Scan for the cell matching the given text and deliver its (X, Y) coordinate at center. 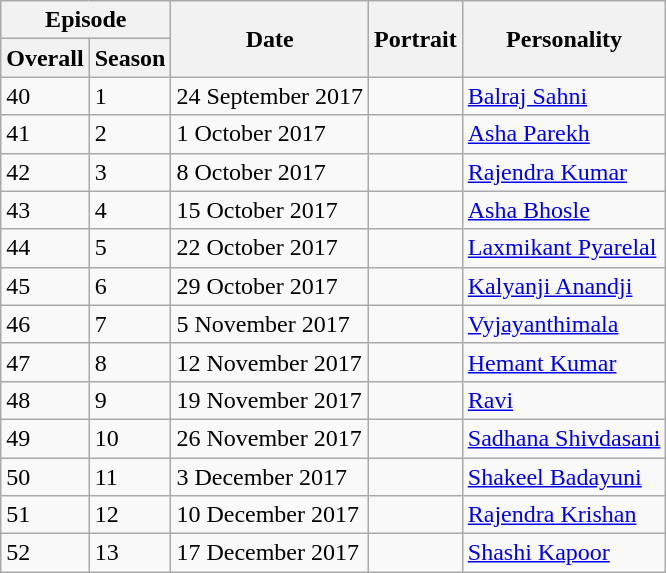
49 (45, 438)
Laxmikant Pyarelal (564, 248)
Sadhana Shivdasani (564, 438)
8 October 2017 (270, 172)
29 October 2017 (270, 286)
Ravi (564, 400)
13 (130, 553)
4 (130, 210)
12 November 2017 (270, 362)
1 October 2017 (270, 134)
48 (45, 400)
19 November 2017 (270, 400)
2 (130, 134)
50 (45, 477)
Shashi Kapoor (564, 553)
3 (130, 172)
Date (270, 39)
47 (45, 362)
Vyjayanthimala (564, 324)
15 October 2017 (270, 210)
44 (45, 248)
10 December 2017 (270, 515)
Overall (45, 58)
9 (130, 400)
Kalyanji Anandji (564, 286)
12 (130, 515)
22 October 2017 (270, 248)
1 (130, 96)
17 December 2017 (270, 553)
11 (130, 477)
5 (130, 248)
Personality (564, 39)
5 November 2017 (270, 324)
40 (45, 96)
46 (45, 324)
8 (130, 362)
24 September 2017 (270, 96)
51 (45, 515)
7 (130, 324)
Asha Parekh (564, 134)
Portrait (416, 39)
52 (45, 553)
Shakeel Badayuni (564, 477)
42 (45, 172)
Asha Bhosle (564, 210)
45 (45, 286)
3 December 2017 (270, 477)
Season (130, 58)
41 (45, 134)
6 (130, 286)
26 November 2017 (270, 438)
10 (130, 438)
Rajendra Krishan (564, 515)
Episode (86, 20)
43 (45, 210)
Balraj Sahni (564, 96)
Hemant Kumar (564, 362)
Rajendra Kumar (564, 172)
